Scan for the cell matching the given text and deliver its (X, Y) coordinate at center. 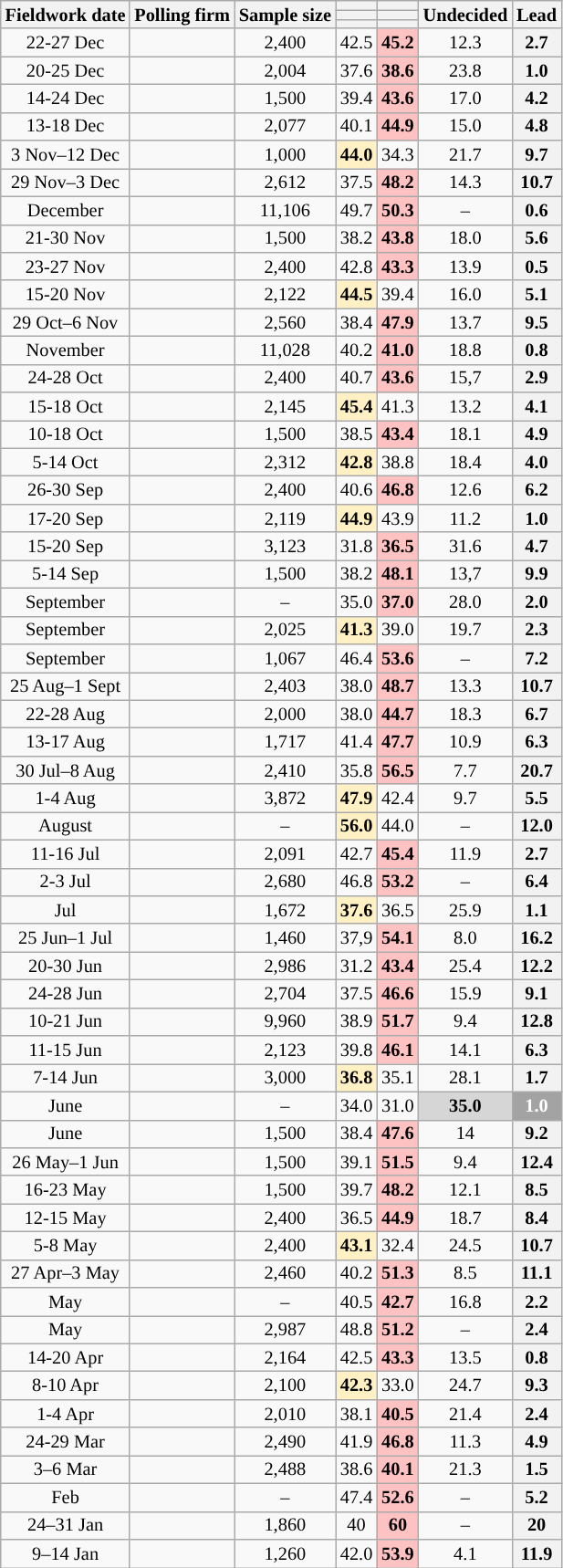
2,410 (285, 770)
31.8 (356, 546)
21.4 (465, 1413)
7-14 Jun (66, 1077)
1-4 Apr (66, 1413)
4.8 (537, 126)
12.3 (465, 42)
6.2 (537, 491)
14 (465, 1134)
2,119 (285, 518)
Polling firm (182, 15)
2,612 (285, 183)
11-16 Jul (66, 854)
23-27 Nov (66, 267)
10-18 Oct (66, 434)
25.4 (465, 966)
3,123 (285, 546)
43.8 (398, 239)
35.8 (356, 770)
31.0 (398, 1106)
10-21 Jun (66, 1022)
2,091 (285, 854)
49.7 (356, 210)
Fieldwork date (66, 15)
36.8 (356, 1077)
2,403 (285, 686)
2.9 (537, 378)
1.5 (537, 1469)
1.1 (537, 909)
38.1 (356, 1413)
12.0 (537, 825)
11.1 (537, 1274)
12.6 (465, 491)
20-25 Dec (66, 71)
21.3 (465, 1469)
20-30 Jun (66, 966)
20.7 (537, 770)
56.0 (356, 825)
25 Aug–1 Sept (66, 686)
39.7 (356, 1190)
13.9 (465, 267)
18.7 (465, 1218)
16-23 May (66, 1190)
48.8 (356, 1329)
1-4 Aug (66, 798)
1,260 (285, 1553)
11,028 (285, 350)
28.0 (465, 602)
2.0 (537, 602)
13.3 (465, 686)
15-18 Oct (66, 407)
3 Nov–12 Dec (66, 155)
15-20 Sep (66, 546)
14-24 Dec (66, 99)
29 Oct–6 Nov (66, 323)
11-15 Jun (66, 1050)
24-28 Oct (66, 378)
34.0 (356, 1106)
13.7 (465, 323)
21-30 Nov (66, 239)
5-14 Sep (66, 573)
5.6 (537, 239)
2,460 (285, 1274)
15-20 Nov (66, 294)
53.9 (398, 1553)
33.0 (398, 1385)
18.4 (465, 462)
2.3 (537, 630)
46.6 (398, 993)
7.2 (537, 657)
4.7 (537, 546)
11,106 (285, 210)
13-17 Aug (66, 741)
17.0 (465, 99)
40.6 (356, 491)
44.5 (356, 294)
25 Jun–1 Jul (66, 938)
13,7 (465, 573)
13-18 Dec (66, 126)
44.7 (398, 714)
1,067 (285, 657)
8.0 (465, 938)
4.2 (537, 99)
14-20 Apr (66, 1358)
12.8 (537, 1022)
2,000 (285, 714)
6.7 (537, 714)
11.3 (465, 1442)
5-14 Oct (66, 462)
3,000 (285, 1077)
17-20 Sep (66, 518)
2,123 (285, 1050)
39.8 (356, 1050)
12.2 (537, 966)
20 (537, 1526)
6.4 (537, 882)
45.2 (398, 42)
42.0 (356, 1553)
1.7 (537, 1077)
42.3 (356, 1385)
26-30 Sep (66, 491)
13.5 (465, 1358)
11.2 (465, 518)
47.6 (398, 1134)
27 Apr–3 May (66, 1274)
5.2 (537, 1497)
43.1 (356, 1245)
41.4 (356, 741)
5-8 May (66, 1245)
14.1 (465, 1050)
12.1 (465, 1190)
46.4 (356, 657)
34.3 (398, 155)
2,010 (285, 1413)
21.7 (465, 155)
30 Jul–8 Aug (66, 770)
50.3 (398, 210)
26 May–1 Jun (66, 1161)
47.4 (356, 1497)
52.6 (398, 1497)
53.2 (398, 882)
18.8 (465, 350)
31.2 (356, 966)
39.0 (398, 630)
9–14 Jan (66, 1553)
18.1 (465, 434)
2,025 (285, 630)
2,490 (285, 1442)
16.8 (465, 1301)
35.1 (398, 1077)
August (66, 825)
3–6 Mar (66, 1469)
25.9 (465, 909)
38.9 (356, 1022)
60 (398, 1526)
12.4 (537, 1161)
51.5 (398, 1161)
9.9 (537, 573)
56.5 (398, 770)
8-10 Apr (66, 1385)
16.2 (537, 938)
4.0 (537, 462)
18.3 (465, 714)
0.6 (537, 210)
9.1 (537, 993)
Undecided (465, 15)
Lead (537, 15)
51.7 (398, 1022)
28.1 (465, 1077)
15,7 (465, 378)
3,872 (285, 798)
24-29 Mar (66, 1442)
14.3 (465, 183)
19.7 (465, 630)
5.1 (537, 294)
39.1 (356, 1161)
24–31 Jan (66, 1526)
5.5 (537, 798)
31.6 (465, 546)
12-15 May (66, 1218)
1,672 (285, 909)
18.0 (465, 239)
7.7 (465, 770)
2,312 (285, 462)
8.4 (537, 1218)
2,680 (285, 882)
40 (356, 1526)
2-3 Jul (66, 882)
1,000 (285, 155)
32.4 (398, 1245)
2,004 (285, 71)
9.2 (537, 1134)
2,100 (285, 1385)
43.9 (398, 518)
November (66, 350)
December (66, 210)
51.3 (398, 1274)
9.5 (537, 323)
1,717 (285, 741)
2,122 (285, 294)
Jul (66, 909)
10.9 (465, 741)
23.8 (465, 71)
22-27 Dec (66, 42)
46.1 (398, 1050)
24-28 Jun (66, 993)
2,560 (285, 323)
15.0 (465, 126)
2,077 (285, 126)
54.1 (398, 938)
2,145 (285, 407)
37,9 (356, 938)
2,164 (285, 1358)
Feb (66, 1497)
42.4 (398, 798)
37.0 (398, 602)
47.7 (398, 741)
2,987 (285, 1329)
2,986 (285, 966)
0.5 (537, 267)
2,704 (285, 993)
53.6 (398, 657)
38.8 (398, 462)
22-28 Aug (66, 714)
2.2 (537, 1301)
41.0 (398, 350)
41.9 (356, 1442)
9,960 (285, 1022)
2,488 (285, 1469)
38.5 (356, 434)
48.1 (398, 573)
24.7 (465, 1385)
40.7 (356, 378)
51.2 (398, 1329)
29 Nov–3 Dec (66, 183)
48.7 (398, 686)
16.0 (465, 294)
Sample size (285, 15)
15.9 (465, 993)
24.5 (465, 1245)
13.2 (465, 407)
9.3 (537, 1385)
1,860 (285, 1526)
1,460 (285, 938)
